Scan for the cell matching the given text and deliver its (x, y) coordinate at center. 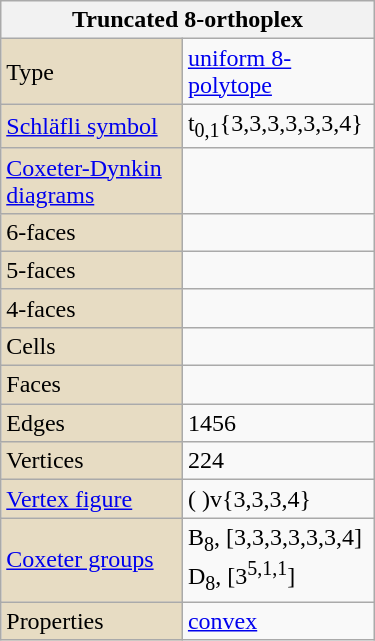
uniform 8-polytope (278, 72)
Vertex figure (92, 499)
Vertices (92, 461)
B8, [3,3,3,3,3,3,4]D8, [35,1,1] (278, 560)
convex (278, 621)
6-faces (92, 232)
t0,1{3,3,3,3,3,3,4} (278, 126)
Schläfli symbol (92, 126)
Faces (92, 385)
Properties (92, 621)
1456 (278, 423)
Coxeter-Dynkin diagrams (92, 180)
Truncated 8-orthoplex (188, 20)
5-faces (92, 270)
224 (278, 461)
( )v{3,3,3,4} (278, 499)
Edges (92, 423)
Coxeter groups (92, 560)
Cells (92, 346)
Type (92, 72)
4-faces (92, 308)
